Determine the (X, Y) coordinate at the center of the cell enclosing the given text.  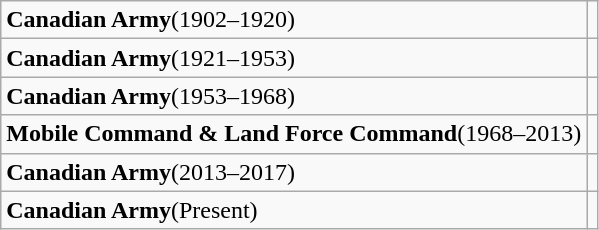
Canadian Army(1902–1920) (294, 20)
Mobile Command & Land Force Command(1968–2013) (294, 134)
Canadian Army(1953–1968) (294, 96)
Canadian Army(1921–1953) (294, 58)
Canadian Army(2013–2017) (294, 172)
Canadian Army(Present) (294, 210)
